Locate the cell with the specified text and output its [X, Y] center coordinate. 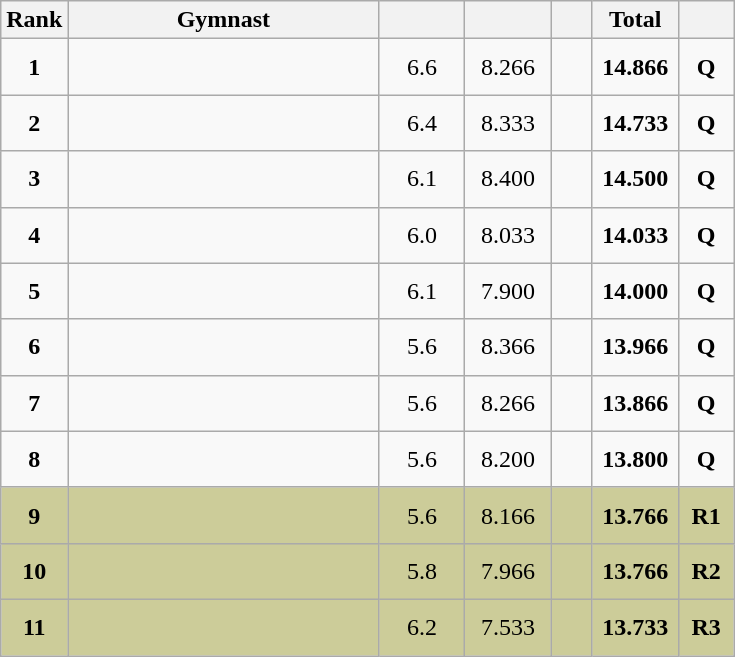
14.866 [635, 67]
13.733 [635, 627]
13.866 [635, 403]
7.900 [508, 291]
1 [34, 67]
Rank [34, 20]
9 [34, 515]
7.966 [508, 571]
6 [34, 347]
8.333 [508, 123]
6.2 [422, 627]
14.500 [635, 179]
8.033 [508, 235]
10 [34, 571]
8 [34, 459]
6.4 [422, 123]
R1 [706, 515]
R3 [706, 627]
8.366 [508, 347]
7 [34, 403]
5 [34, 291]
13.966 [635, 347]
11 [34, 627]
14.733 [635, 123]
Total [635, 20]
8.400 [508, 179]
5.8 [422, 571]
8.200 [508, 459]
Gymnast [224, 20]
6.0 [422, 235]
6.6 [422, 67]
8.166 [508, 515]
3 [34, 179]
R2 [706, 571]
13.800 [635, 459]
14.000 [635, 291]
14.033 [635, 235]
7.533 [508, 627]
4 [34, 235]
2 [34, 123]
